For the text-containing cell, return its midpoint in (x, y) coordinate format. 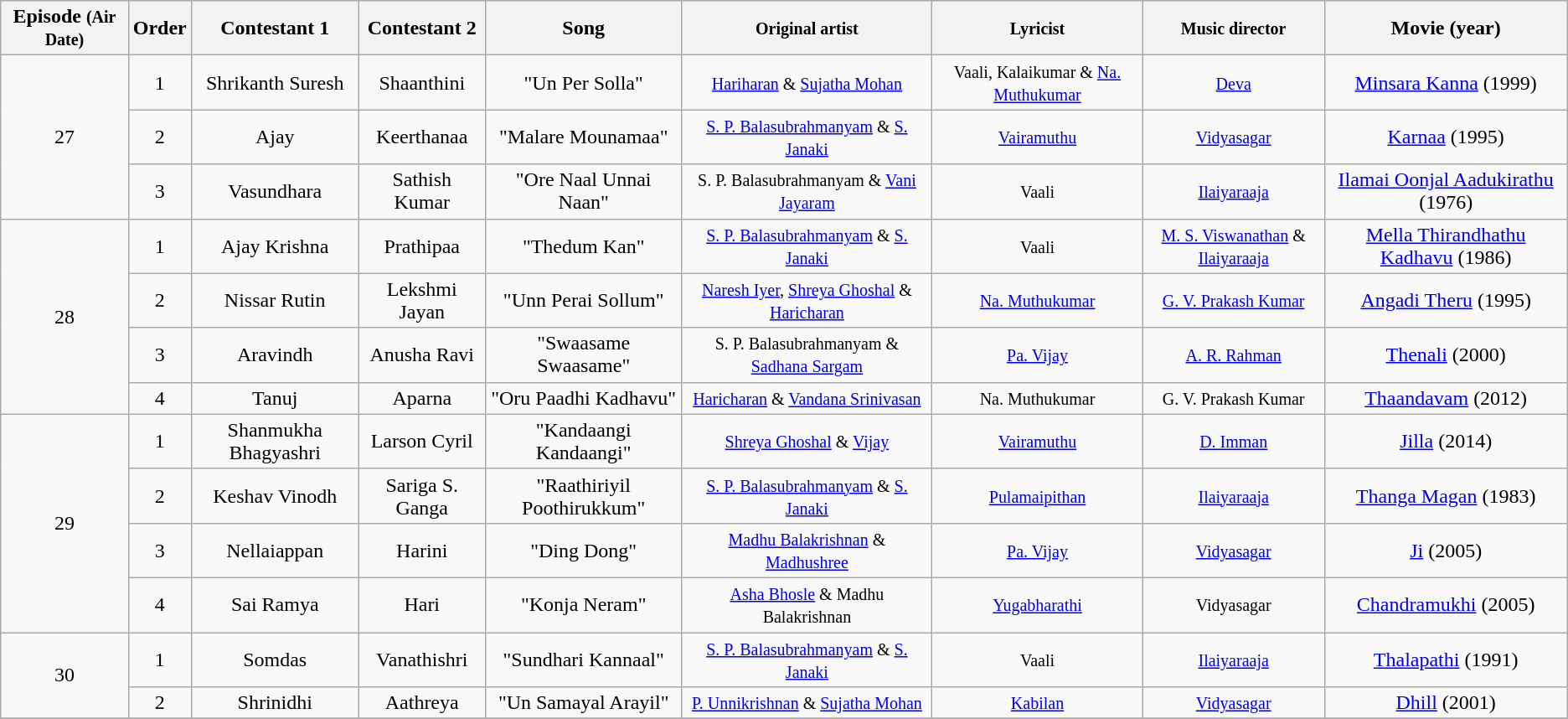
Haricharan & Vandana Srinivasan (807, 398)
30 (64, 675)
Original artist (807, 28)
Madhu Balakrishnan & Madhushree (807, 550)
Keerthanaa (422, 137)
Nellaiappan (275, 550)
Anusha Ravi (422, 355)
S. P. Balasubrahmanyam & Sadhana Sargam (807, 355)
Kabilan (1038, 703)
Ajay (275, 137)
Aravindh (275, 355)
"Raathiriyil Poothirukkum" (583, 496)
"Unn Perai Sollum" (583, 300)
Episode (Air Date) (64, 28)
Order (159, 28)
Vaali, Kalaikumar & Na. Muthukumar (1038, 82)
Shanmukha Bhagyashri (275, 441)
29 (64, 523)
28 (64, 317)
Hari (422, 605)
P. Unnikrishnan & Sujatha Mohan (807, 703)
Ilamai Oonjal Aadukirathu (1976) (1446, 191)
Deva (1233, 82)
Sathish Kumar (422, 191)
Angadi Theru (1995) (1446, 300)
Shrinidhi (275, 703)
M. S. Viswanathan & Ilaiyaraaja (1233, 246)
Shreya Ghoshal & Vijay (807, 441)
Chandramukhi (2005) (1446, 605)
Contestant 1 (275, 28)
Shaanthini (422, 82)
"Ore Naal Unnai Naan" (583, 191)
Sariga S. Ganga (422, 496)
Asha Bhosle & Madhu Balakrishnan (807, 605)
Harini (422, 550)
D. Imman (1233, 441)
Prathipaa (422, 246)
"Kandaangi Kandaangi" (583, 441)
"Malare Mounamaa" (583, 137)
Thenali (2000) (1446, 355)
Hariharan & Sujatha Mohan (807, 82)
Minsara Kanna (1999) (1446, 82)
Thalapathi (1991) (1446, 659)
Lekshmi Jayan (422, 300)
Ajay Krishna (275, 246)
Yugabharathi (1038, 605)
"Un Samayal Arayil" (583, 703)
Pulamaipithan (1038, 496)
"Un Per Solla" (583, 82)
Thanga Magan (1983) (1446, 496)
Keshav Vinodh (275, 496)
Karnaa (1995) (1446, 137)
Nissar Rutin (275, 300)
Sai Ramya (275, 605)
Vanathishri (422, 659)
Ji (2005) (1446, 550)
Movie (year) (1446, 28)
"Sundhari Kannaal" (583, 659)
"Thedum Kan" (583, 246)
"Swaasame Swaasame" (583, 355)
"Konja Neram" (583, 605)
Vasundhara (275, 191)
Jilla (2014) (1446, 441)
Music director (1233, 28)
"Oru Paadhi Kadhavu" (583, 398)
A. R. Rahman (1233, 355)
Lyricist (1038, 28)
Larson Cyril (422, 441)
Dhill (2001) (1446, 703)
Naresh Iyer, Shreya Ghoshal & Haricharan (807, 300)
Aathreya (422, 703)
"Ding Dong" (583, 550)
Thaandavam (2012) (1446, 398)
Contestant 2 (422, 28)
Shrikanth Suresh (275, 82)
Somdas (275, 659)
Tanuj (275, 398)
27 (64, 137)
Aparna (422, 398)
S. P. Balasubrahmanyam & Vani Jayaram (807, 191)
Song (583, 28)
Mella Thirandhathu Kadhavu (1986) (1446, 246)
